Detect which cell encompasses the target text, then output its (x, y) center coordinate. 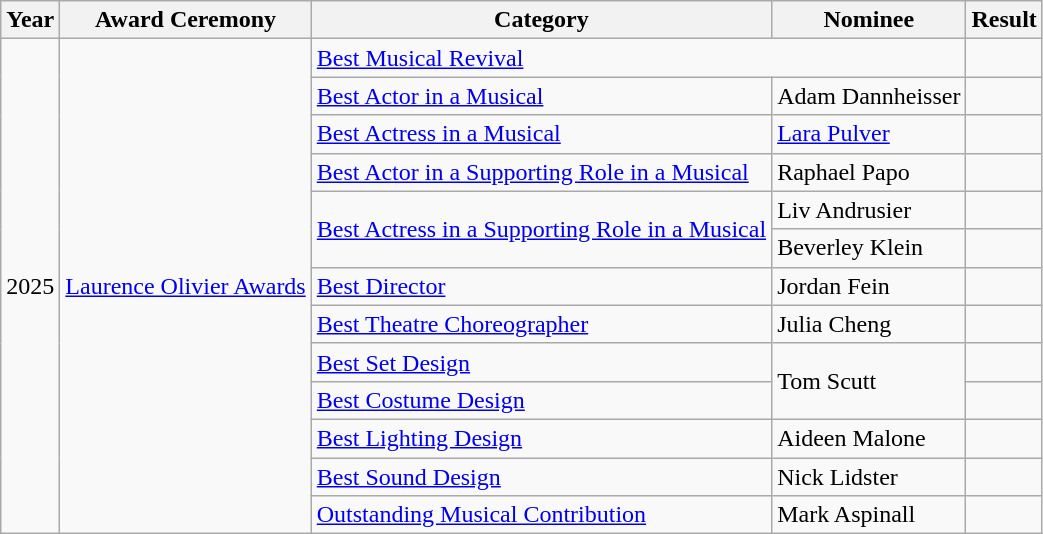
2025 (30, 286)
Julia Cheng (869, 324)
Best Sound Design (541, 477)
Adam Dannheisser (869, 96)
Laurence Olivier Awards (186, 286)
Lara Pulver (869, 134)
Best Actress in a Supporting Role in a Musical (541, 229)
Best Theatre Choreographer (541, 324)
Nick Lidster (869, 477)
Award Ceremony (186, 20)
Raphael Papo (869, 172)
Best Set Design (541, 362)
Beverley Klein (869, 248)
Category (541, 20)
Jordan Fein (869, 286)
Year (30, 20)
Aideen Malone (869, 438)
Result (1004, 20)
Best Musical Revival (638, 58)
Liv Andrusier (869, 210)
Best Director (541, 286)
Outstanding Musical Contribution (541, 515)
Tom Scutt (869, 381)
Nominee (869, 20)
Best Actor in a Supporting Role in a Musical (541, 172)
Best Actor in a Musical (541, 96)
Best Lighting Design (541, 438)
Best Actress in a Musical (541, 134)
Mark Aspinall (869, 515)
Best Costume Design (541, 400)
